Return [x, y] of the center of cell containing provided text 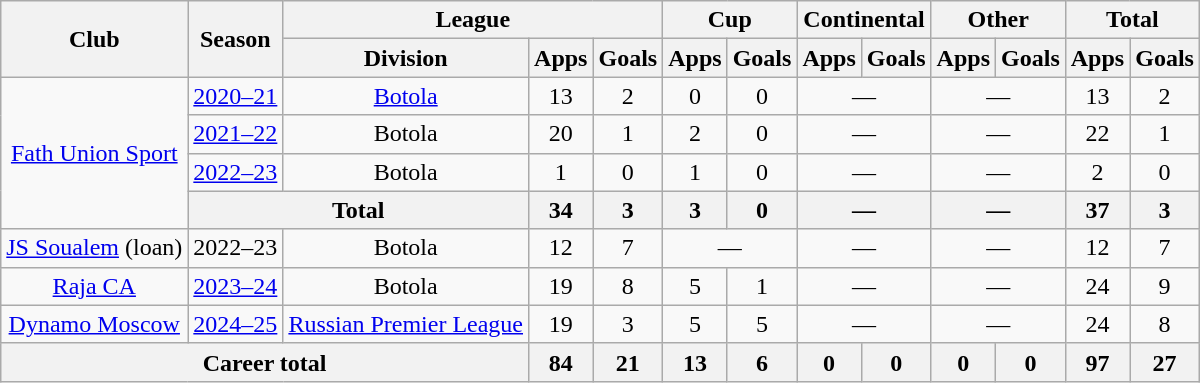
6 [762, 362]
Continental [864, 20]
2021–22 [236, 134]
Division [406, 58]
2020–21 [236, 96]
37 [1097, 210]
JS Soualem (loan) [94, 248]
League [473, 20]
2023–24 [236, 286]
22 [1097, 134]
Career total [265, 362]
Club [94, 39]
2024–25 [236, 324]
Dynamo Moscow [94, 324]
9 [1165, 286]
27 [1165, 362]
Cup [730, 20]
97 [1097, 362]
84 [561, 362]
Raja CA [94, 286]
Russian Premier League [406, 324]
Fath Union Sport [94, 153]
20 [561, 134]
34 [561, 210]
Season [236, 39]
Other [998, 20]
21 [628, 362]
